Search for the cell housing the specified text and yield its (x, y) center coordinate. 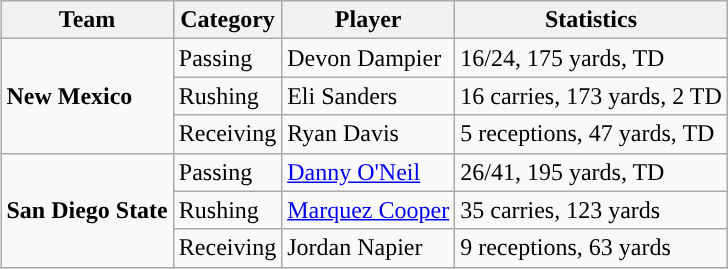
Category (227, 20)
26/41, 195 yards, TD (592, 172)
Jordan Napier (368, 248)
Devon Dampier (368, 58)
16/24, 175 yards, TD (592, 58)
Team (87, 20)
Eli Sanders (368, 96)
Player (368, 20)
Ryan Davis (368, 134)
35 carries, 123 yards (592, 210)
San Diego State (87, 210)
New Mexico (87, 96)
Marquez Cooper (368, 210)
5 receptions, 47 yards, TD (592, 134)
Danny O'Neil (368, 172)
16 carries, 173 yards, 2 TD (592, 96)
9 receptions, 63 yards (592, 248)
Statistics (592, 20)
